Locate the cell with the specified text and output its (X, Y) center coordinate. 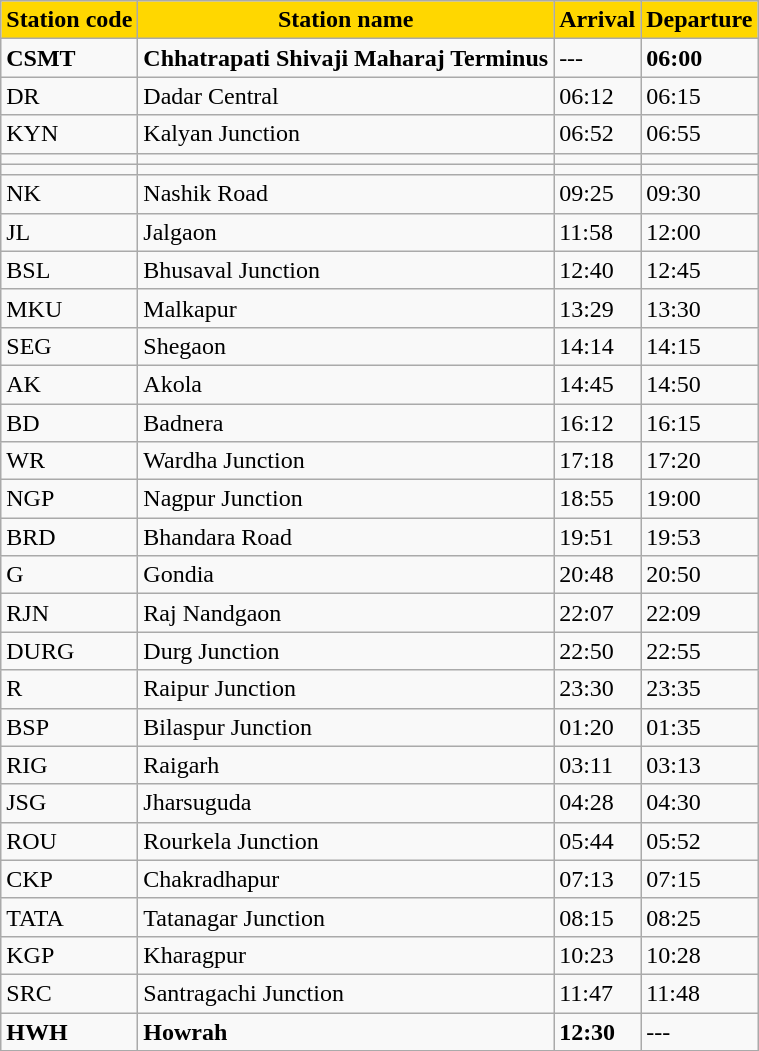
Station code (70, 20)
05:52 (700, 841)
16:15 (700, 423)
TATA (70, 917)
23:35 (700, 689)
17:20 (700, 461)
22:50 (598, 651)
Bhandara Road (346, 537)
Tatanagar Junction (346, 917)
RIG (70, 765)
MKU (70, 308)
Chakradhapur (346, 879)
Arrival (598, 20)
Kalyan Junction (346, 134)
DR (70, 96)
NK (70, 194)
JL (70, 232)
17:18 (598, 461)
BRD (70, 537)
11:47 (598, 993)
Malkapur (346, 308)
Wardha Junction (346, 461)
CKP (70, 879)
Howrah (346, 1031)
12:40 (598, 270)
Durg Junction (346, 651)
07:13 (598, 879)
06:12 (598, 96)
19:51 (598, 537)
09:25 (598, 194)
BD (70, 423)
Nashik Road (346, 194)
22:07 (598, 613)
03:13 (700, 765)
Station name (346, 20)
19:00 (700, 499)
08:15 (598, 917)
WR (70, 461)
10:28 (700, 955)
08:25 (700, 917)
KYN (70, 134)
04:28 (598, 803)
SEG (70, 346)
23:30 (598, 689)
DURG (70, 651)
16:12 (598, 423)
Nagpur Junction (346, 499)
06:15 (700, 96)
Bhusaval Junction (346, 270)
19:53 (700, 537)
CSMT (70, 58)
AK (70, 384)
18:55 (598, 499)
HWH (70, 1031)
JSG (70, 803)
ROU (70, 841)
Raj Nandgaon (346, 613)
Badnera (346, 423)
Rourkela Junction (346, 841)
20:48 (598, 575)
Jharsuguda (346, 803)
Gondia (346, 575)
14:45 (598, 384)
BSP (70, 727)
NGP (70, 499)
06:52 (598, 134)
Kharagpur (346, 955)
01:20 (598, 727)
Raipur Junction (346, 689)
R (70, 689)
06:00 (700, 58)
Departure (700, 20)
RJN (70, 613)
10:23 (598, 955)
11:48 (700, 993)
13:29 (598, 308)
14:14 (598, 346)
Jalgaon (346, 232)
07:15 (700, 879)
11:58 (598, 232)
Dadar Central (346, 96)
Raigarh (346, 765)
12:00 (700, 232)
Akola (346, 384)
G (70, 575)
04:30 (700, 803)
SRC (70, 993)
03:11 (598, 765)
Shegaon (346, 346)
Santragachi Junction (346, 993)
12:45 (700, 270)
Chhatrapati Shivaji Maharaj Terminus (346, 58)
KGP (70, 955)
Bilaspur Junction (346, 727)
05:44 (598, 841)
22:09 (700, 613)
12:30 (598, 1031)
22:55 (700, 651)
14:50 (700, 384)
14:15 (700, 346)
13:30 (700, 308)
BSL (70, 270)
20:50 (700, 575)
06:55 (700, 134)
01:35 (700, 727)
09:30 (700, 194)
